Find where the given text appears and provide that cell's center as (x, y) coordinate. 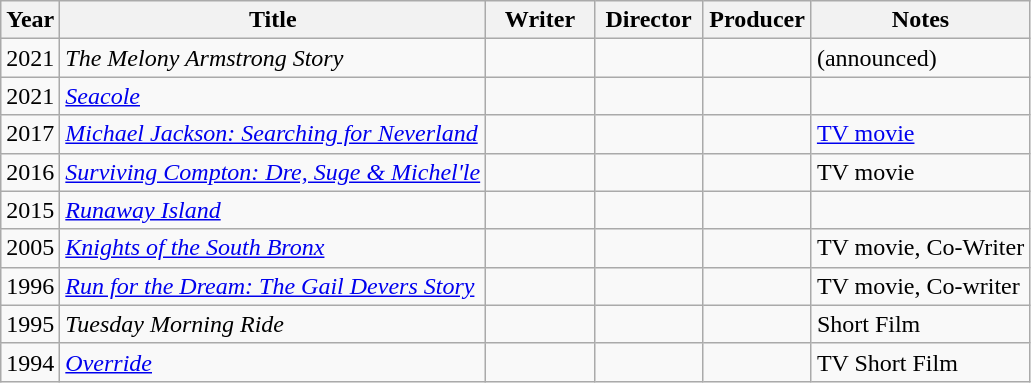
2016 (30, 172)
1996 (30, 286)
TV movie, Co-Writer (920, 248)
1994 (30, 362)
1995 (30, 324)
Surviving Compton: Dre, Suge & Michel'le (273, 172)
Notes (920, 20)
Override (273, 362)
The Melony Armstrong Story (273, 58)
Producer (758, 20)
2015 (30, 210)
(announced) (920, 58)
2005 (30, 248)
Director (648, 20)
2017 (30, 134)
Michael Jackson: Searching for Neverland (273, 134)
Year (30, 20)
Short Film (920, 324)
Seacole (273, 96)
Knights of the South Bronx (273, 248)
Run for the Dream: The Gail Devers Story (273, 286)
Runaway Island (273, 210)
Tuesday Morning Ride (273, 324)
Writer (540, 20)
Title (273, 20)
TV movie, Co-writer (920, 286)
TV Short Film (920, 362)
